Output the (X, Y) coordinate of the center of the cell containing the given text.  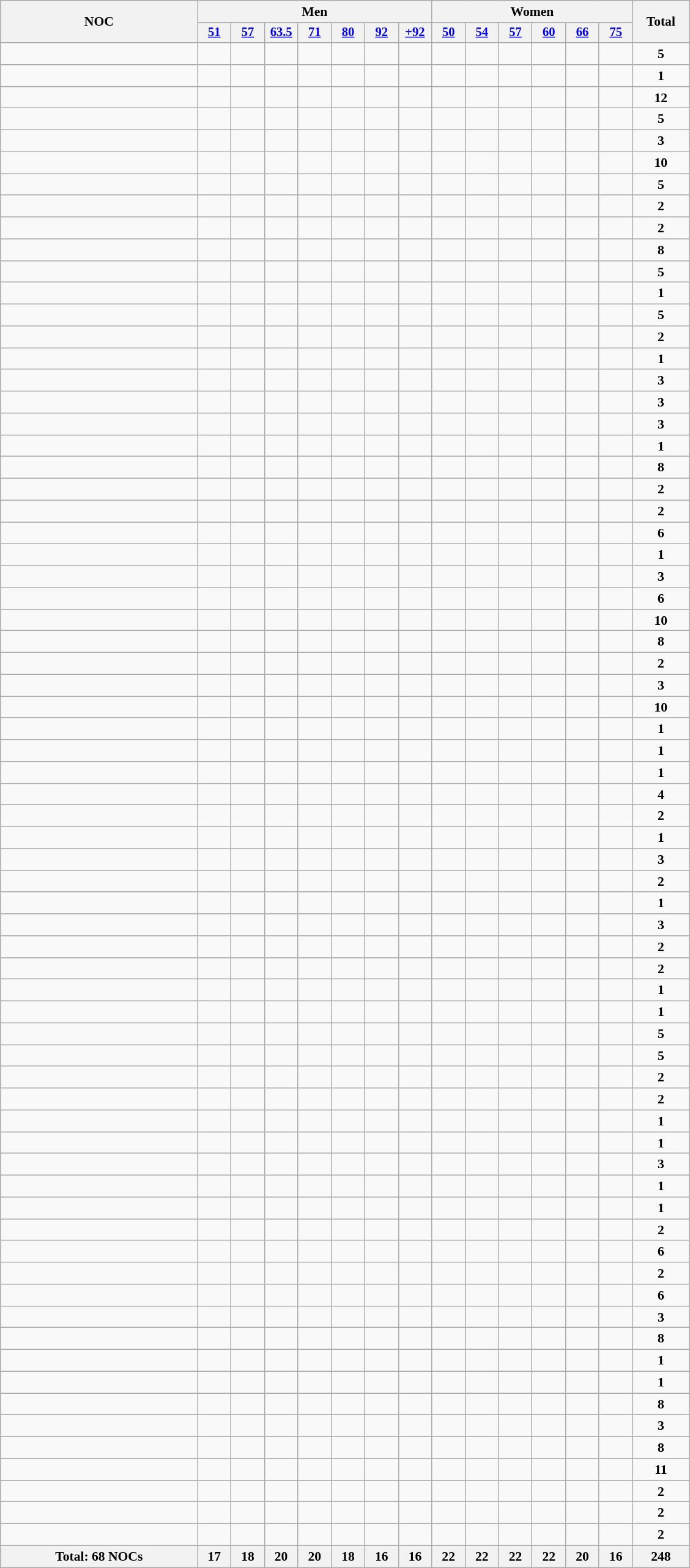
Total: 68 NOCs (99, 1557)
63.5 (281, 33)
11 (661, 1470)
80 (349, 33)
248 (661, 1557)
92 (382, 33)
+92 (415, 33)
Total (661, 22)
60 (549, 33)
66 (582, 33)
NOC (99, 22)
4 (661, 795)
17 (214, 1557)
12 (661, 98)
71 (314, 33)
75 (615, 33)
50 (449, 33)
Women (532, 12)
Men (314, 12)
54 (482, 33)
51 (214, 33)
